Determine the (X, Y) coordinate at the center of the cell enclosing the given text.  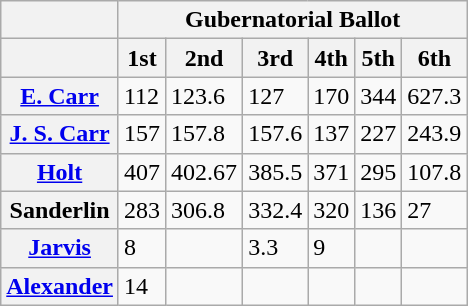
227 (378, 134)
E. Carr (60, 96)
4th (332, 58)
3rd (276, 58)
127 (276, 96)
295 (378, 172)
6th (434, 58)
283 (142, 210)
627.3 (434, 96)
371 (332, 172)
157 (142, 134)
306.8 (204, 210)
157.6 (276, 134)
27 (434, 210)
107.8 (434, 172)
243.9 (434, 134)
170 (332, 96)
Alexander (60, 286)
320 (332, 210)
Sanderlin (60, 210)
332.4 (276, 210)
2nd (204, 58)
157.8 (204, 134)
112 (142, 96)
385.5 (276, 172)
136 (378, 210)
Gubernatorial Ballot (292, 20)
407 (142, 172)
9 (332, 248)
402.67 (204, 172)
8 (142, 248)
123.6 (204, 96)
1st (142, 58)
14 (142, 286)
Holt (60, 172)
3.3 (276, 248)
J. S. Carr (60, 134)
344 (378, 96)
5th (378, 58)
Jarvis (60, 248)
137 (332, 134)
